Locate the cell with the specified text and output its (x, y) center coordinate. 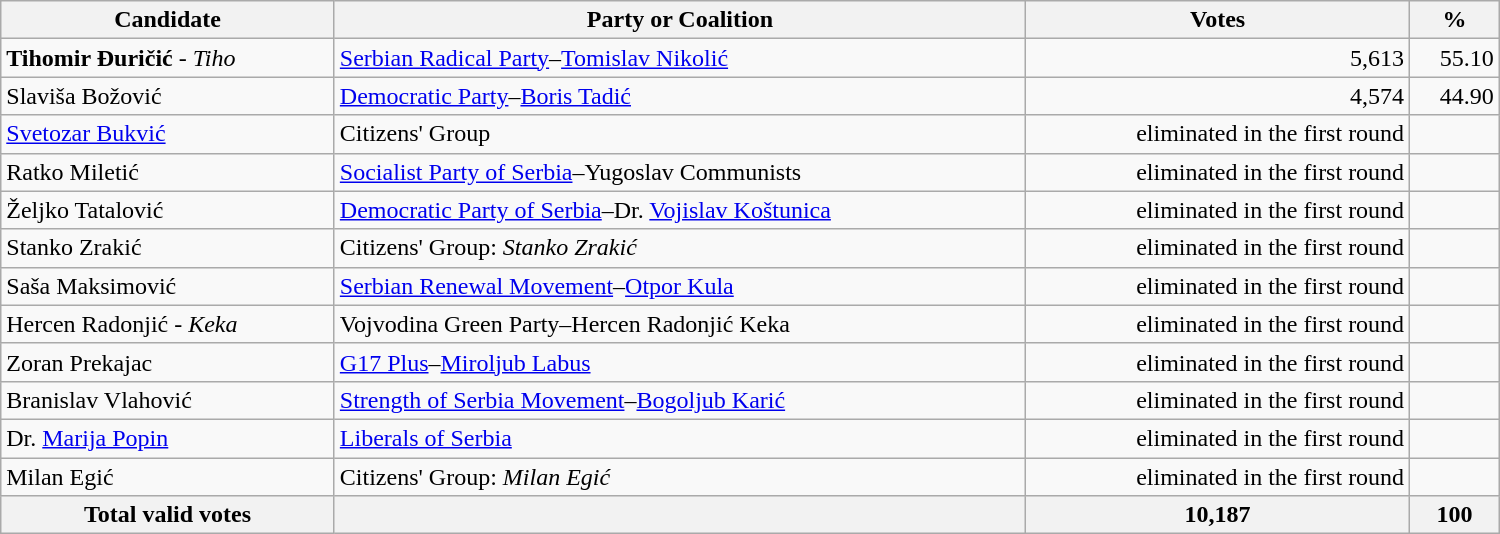
Party or Coalition (680, 20)
Socialist Party of Serbia–Yugoslav Communists (680, 172)
Branislav Vlahović (168, 400)
100 (1455, 515)
% (1455, 20)
Vojvodina Green Party–Hercen Radonjić Keka (680, 324)
Serbian Radical Party–Tomislav Nikolić (680, 58)
Citizens' Group: Stanko Zrakić (680, 248)
Democratic Party of Serbia–Dr. Vojislav Koštunica (680, 210)
4,574 (1218, 96)
Candidate (168, 20)
Tihomir Đuričić - Tiho (168, 58)
Total valid votes (168, 515)
5,613 (1218, 58)
Saša Maksimović (168, 286)
Strength of Serbia Movement–Bogoljub Karić (680, 400)
Zoran Prekajac (168, 362)
Svetozar Bukvić (168, 134)
Citizens' Group (680, 134)
Hercen Radonjić - Keka (168, 324)
10,187 (1218, 515)
Dr. Marija Popin (168, 438)
G17 Plus–Miroljub Labus (680, 362)
55.10 (1455, 58)
Democratic Party–Boris Tadić (680, 96)
Željko Tatalović (168, 210)
Liberals of Serbia (680, 438)
Stanko Zrakić (168, 248)
Milan Egić (168, 477)
Votes (1218, 20)
Citizens' Group: Milan Egić (680, 477)
Slaviša Božović (168, 96)
Serbian Renewal Movement–Otpor Kula (680, 286)
Ratko Miletić (168, 172)
44.90 (1455, 96)
